Search for the cell housing the specified text and yield its (X, Y) center coordinate. 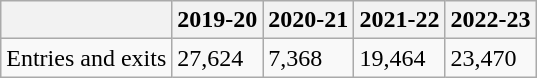
2022-23 (490, 20)
19,464 (400, 58)
2021-22 (400, 20)
2020-21 (308, 20)
2019-20 (218, 20)
23,470 (490, 58)
27,624 (218, 58)
Entries and exits (86, 58)
7,368 (308, 58)
